Return the (X, Y) coordinate for the center point of the cell that contains the specified text.  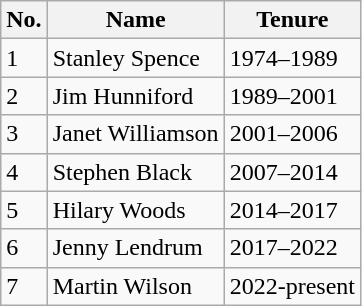
Jenny Lendrum (136, 248)
6 (24, 248)
2001–2006 (292, 134)
3 (24, 134)
2007–2014 (292, 172)
No. (24, 20)
Janet Williamson (136, 134)
Martin Wilson (136, 286)
2022-present (292, 286)
2014–2017 (292, 210)
Name (136, 20)
1974–1989 (292, 58)
2 (24, 96)
1 (24, 58)
Tenure (292, 20)
5 (24, 210)
4 (24, 172)
Stephen Black (136, 172)
7 (24, 286)
1989–2001 (292, 96)
Hilary Woods (136, 210)
2017–2022 (292, 248)
Stanley Spence (136, 58)
Jim Hunniford (136, 96)
